From the cell containing the given text, extract its center point as (X, Y) coordinate. 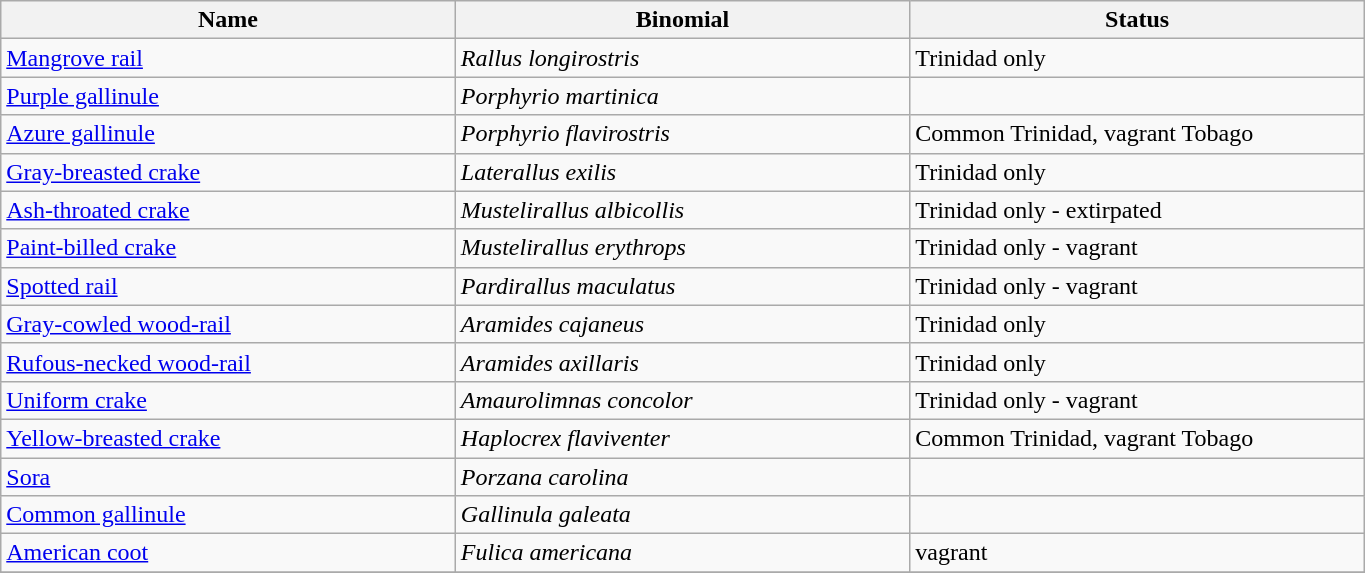
Haplocrex flaviventer (682, 438)
Amaurolimnas concolor (682, 400)
Trinidad only - extirpated (1138, 210)
Name (228, 20)
Common gallinule (228, 515)
Fulica americana (682, 553)
Rallus longirostris (682, 58)
Ash-throated crake (228, 210)
Paint-billed crake (228, 248)
Uniform crake (228, 400)
Gray-breasted crake (228, 172)
Spotted rail (228, 286)
Aramides axillaris (682, 362)
Mangrove rail (228, 58)
Sora (228, 477)
Gallinula galeata (682, 515)
Mustelirallus erythrops (682, 248)
Mustelirallus albicollis (682, 210)
Purple gallinule (228, 96)
American coot (228, 553)
Aramides cajaneus (682, 324)
Laterallus exilis (682, 172)
Porzana carolina (682, 477)
Binomial (682, 20)
Yellow-breasted crake (228, 438)
Rufous-necked wood-rail (228, 362)
Porphyrio martinica (682, 96)
Porphyrio flavirostris (682, 134)
Status (1138, 20)
Azure gallinule (228, 134)
vagrant (1138, 553)
Pardirallus maculatus (682, 286)
Gray-cowled wood-rail (228, 324)
